For the text-containing cell, return its midpoint in [X, Y] coordinate format. 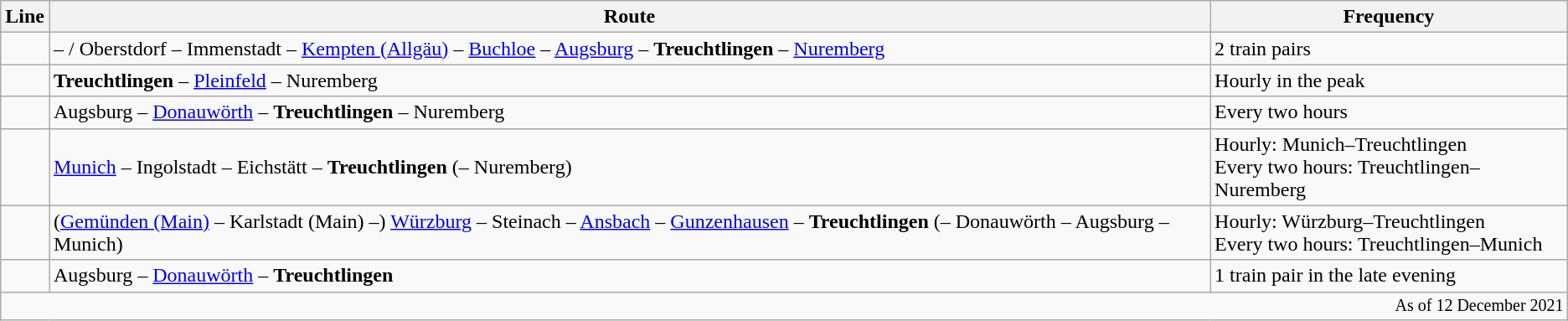
1 train pair in the late evening [1389, 276]
Line [25, 17]
2 train pairs [1389, 49]
(Gemünden (Main) – Karlstadt (Main) –) Würzburg – Steinach – Ansbach – Gunzenhausen – Treuchtlingen (– Donauwörth – Augsburg – Munich) [629, 233]
Munich – Ingolstadt – Eichstätt – Treuchtlingen (– Nuremberg) [629, 167]
Treuchtlingen – Pleinfeld – Nuremberg [629, 80]
Augsburg – Donauwörth – Treuchtlingen – Nuremberg [629, 112]
Augsburg – Donauwörth – Treuchtlingen [629, 276]
Every two hours [1389, 112]
As of 12 December 2021 [784, 305]
Hourly: Würzburg–TreuchtlingenEvery two hours: Treuchtlingen–Munich [1389, 233]
– / Oberstdorf – Immenstadt – Kempten (Allgäu) – Buchloe – Augsburg – Treuchtlingen – Nuremberg [629, 49]
Route [629, 17]
Frequency [1389, 17]
Hourly: Munich–TreuchtlingenEvery two hours: Treuchtlingen–Nuremberg [1389, 167]
Hourly in the peak [1389, 80]
